Find where the given text appears and provide that cell's center as (X, Y) coordinate. 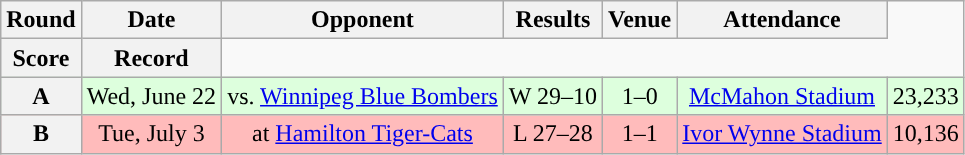
Results (552, 20)
10,136 (926, 134)
Record (151, 58)
vs. Winnipeg Blue Bombers (363, 96)
Tue, July 3 (151, 134)
Date (151, 20)
at Hamilton Tiger-Cats (363, 134)
Venue (640, 20)
Score (41, 58)
1–0 (640, 96)
1–1 (640, 134)
A (41, 96)
Round (41, 20)
W 29–10 (552, 96)
Attendance (782, 20)
L 27–28 (552, 134)
B (41, 134)
Opponent (363, 20)
23,233 (926, 96)
Wed, June 22 (151, 96)
Ivor Wynne Stadium (782, 134)
McMahon Stadium (782, 96)
